Find where the given text appears and provide that cell's center as [x, y] coordinate. 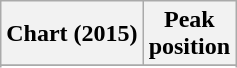
Peakposition [189, 34]
Chart (2015) [72, 34]
